Output the (X, Y) coordinate of the center of the cell containing the given text.  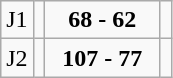
68 - 62 (102, 20)
J1 (17, 20)
J2 (17, 58)
107 - 77 (102, 58)
